Output the [X, Y] coordinate of the center of the cell containing the given text.  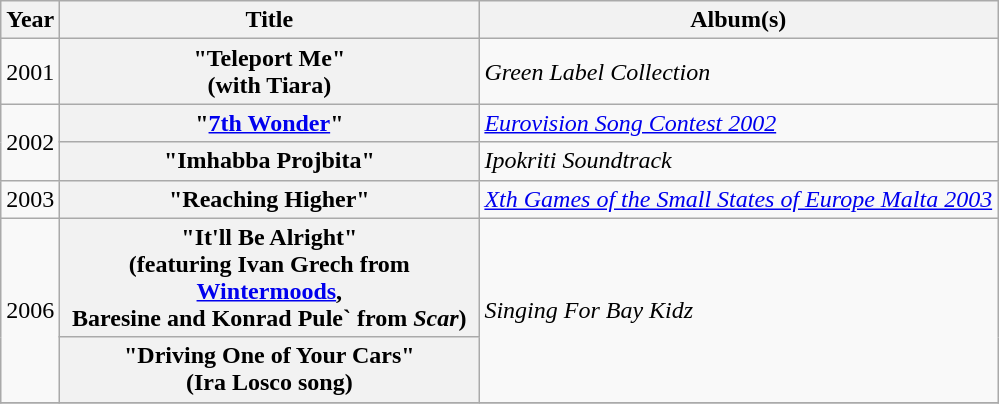
"Imhabba Projbita" [270, 161]
Eurovision Song Contest 2002 [738, 123]
Album(s) [738, 20]
"Driving One of Your Cars"(Ira Losco song) [270, 370]
2001 [30, 72]
2002 [30, 142]
2003 [30, 199]
Xth Games of the Small States of Europe Malta 2003 [738, 199]
"It'll Be Alright"(featuring Ivan Grech from Wintermoods, Baresine and Konrad Pule` from Scar) [270, 278]
2006 [30, 310]
Year [30, 20]
"Teleport Me"(with Tiara) [270, 72]
"Reaching Higher" [270, 199]
Green Label Collection [738, 72]
Ipokriti Soundtrack [738, 161]
"7th Wonder" [270, 123]
Title [270, 20]
Singing For Bay Kidz [738, 310]
